Find where the given text appears and provide that cell's center as (x, y) coordinate. 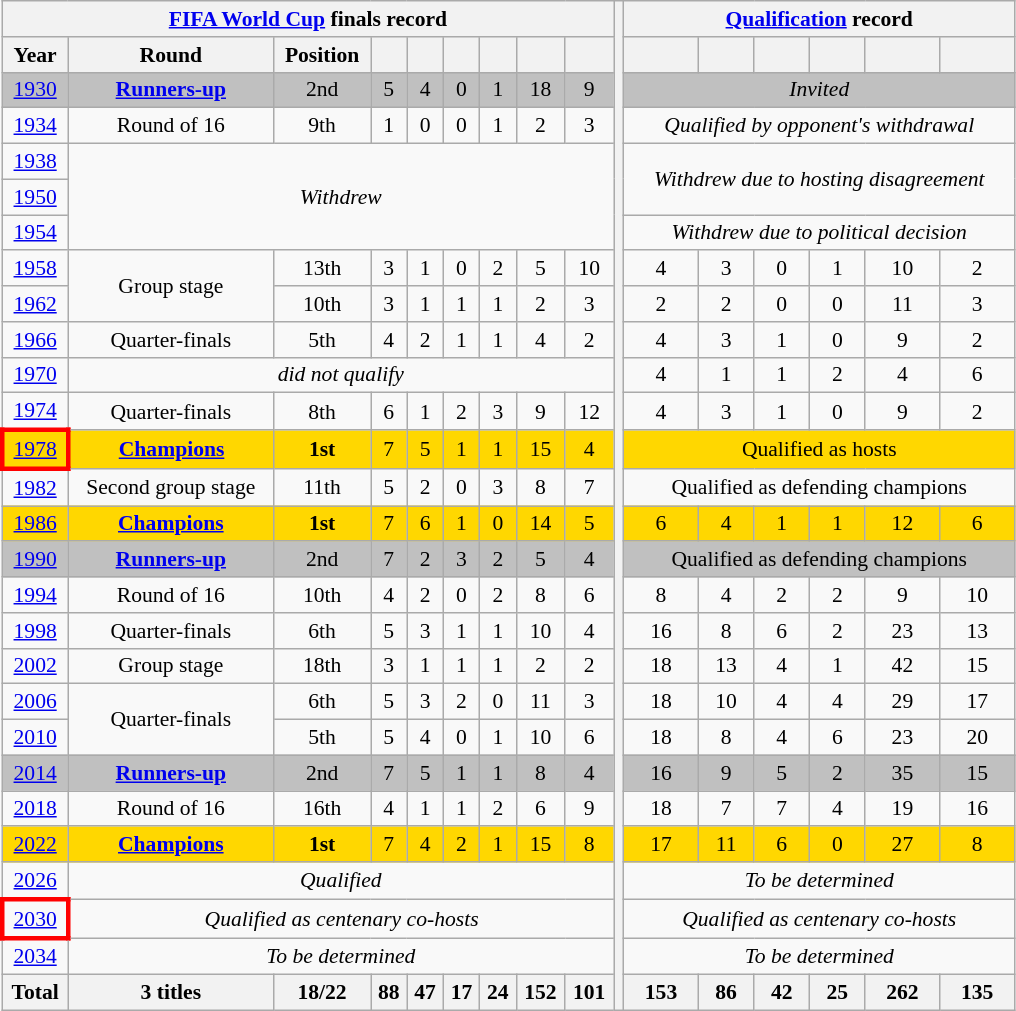
19 (902, 809)
2014 (35, 773)
25 (838, 993)
1978 (35, 450)
2018 (35, 809)
35 (902, 773)
1966 (35, 340)
Withdrew (341, 198)
Position (322, 55)
1994 (35, 595)
29 (902, 702)
Qualification record (820, 19)
1982 (35, 488)
153 (662, 993)
18th (322, 666)
did not qualify (341, 375)
1954 (35, 233)
Withdrew due to political decision (820, 233)
2022 (35, 845)
1998 (35, 631)
24 (498, 993)
16th (322, 809)
135 (978, 993)
88 (389, 993)
1930 (35, 90)
1974 (35, 412)
1990 (35, 560)
9th (322, 126)
101 (590, 993)
8th (322, 412)
47 (425, 993)
Withdrew due to hosting disagreement (820, 180)
Invited (820, 90)
18/22 (322, 993)
1986 (35, 524)
Second group stage (171, 488)
2030 (35, 918)
152 (540, 993)
27 (902, 845)
1970 (35, 375)
2010 (35, 738)
20 (978, 738)
11th (322, 488)
Round (171, 55)
2026 (35, 880)
2002 (35, 666)
Qualified by opponent's withdrawal (820, 126)
14 (540, 524)
Year (35, 55)
Qualified as hosts (820, 450)
1938 (35, 162)
2006 (35, 702)
FIFA World Cup finals record (308, 19)
86 (726, 993)
2034 (35, 956)
13th (322, 269)
1950 (35, 197)
262 (902, 993)
1958 (35, 269)
3 titles (171, 993)
Qualified (341, 880)
1934 (35, 126)
1962 (35, 304)
Total (35, 993)
